Detect which cell encompasses the target text, then output its (x, y) center coordinate. 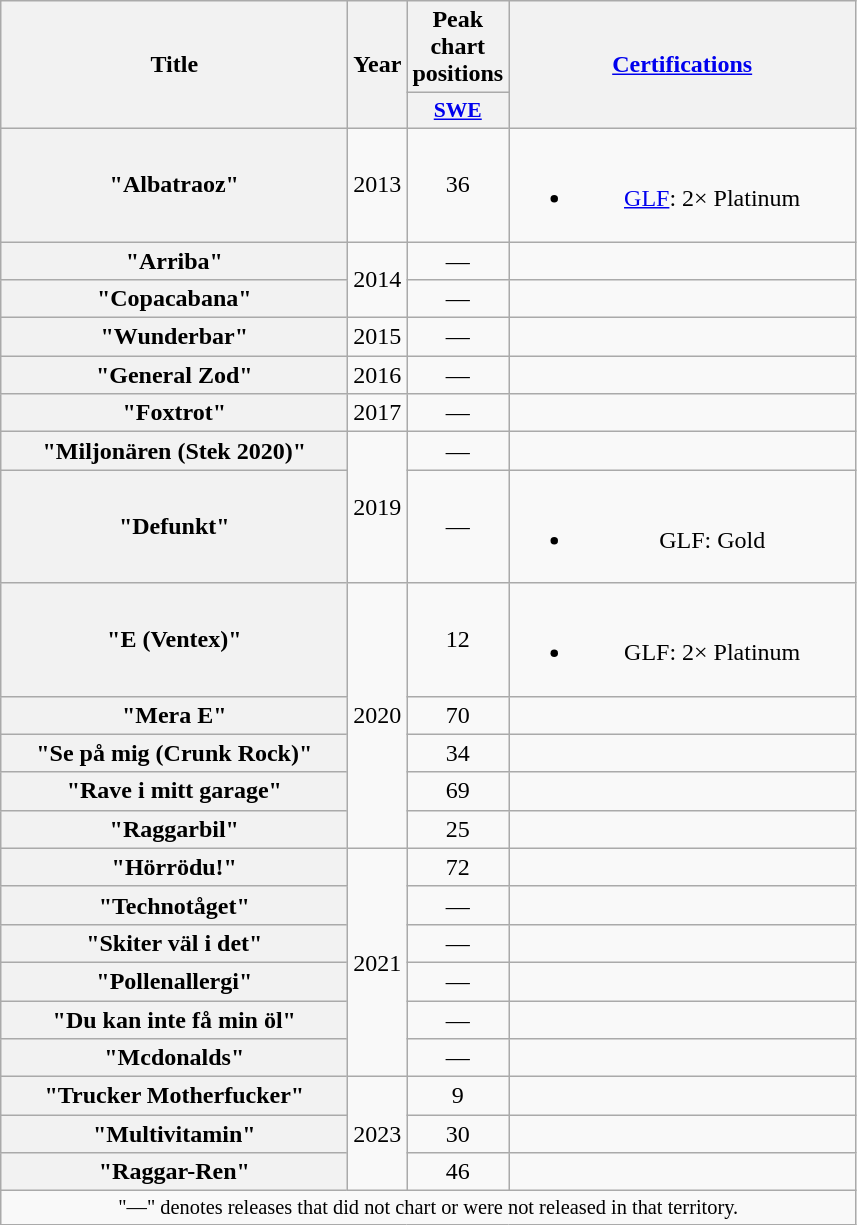
"Pollenallergi" (174, 981)
"Wunderbar" (174, 337)
"Mera E" (174, 715)
2014 (378, 280)
"Albatraoz" (174, 184)
Title (174, 65)
46 (458, 1172)
69 (458, 791)
34 (458, 753)
"Trucker Motherfucker" (174, 1096)
2023 (378, 1134)
"—" denotes releases that did not chart or were not released in that territory. (428, 1208)
Year (378, 65)
2016 (378, 375)
Peak chart positions (458, 47)
36 (458, 184)
"Se på mig (Crunk Rock)" (174, 753)
"Du kan inte få min öl" (174, 1019)
2021 (378, 962)
"Multivitamin" (174, 1134)
"General Zod" (174, 375)
GLF: Gold (682, 526)
"Skiter väl i det" (174, 943)
30 (458, 1134)
2019 (378, 508)
72 (458, 867)
"Arriba" (174, 261)
2013 (378, 184)
2020 (378, 716)
25 (458, 829)
Certifications (682, 65)
70 (458, 715)
SWE (458, 111)
2017 (378, 413)
2015 (378, 337)
"Hörrödu!" (174, 867)
12 (458, 640)
"Technotåget" (174, 905)
"Foxtrot" (174, 413)
"Defunkt" (174, 526)
9 (458, 1096)
"Miljonären (Stek 2020)" (174, 451)
"Rave i mitt garage" (174, 791)
"Mcdonalds" (174, 1058)
"Raggarbil" (174, 829)
"E (Ventex)" (174, 640)
"Copacabana" (174, 299)
"Raggar-Ren" (174, 1172)
